Determine the [x, y] coordinate at the center of the cell enclosing the given text.  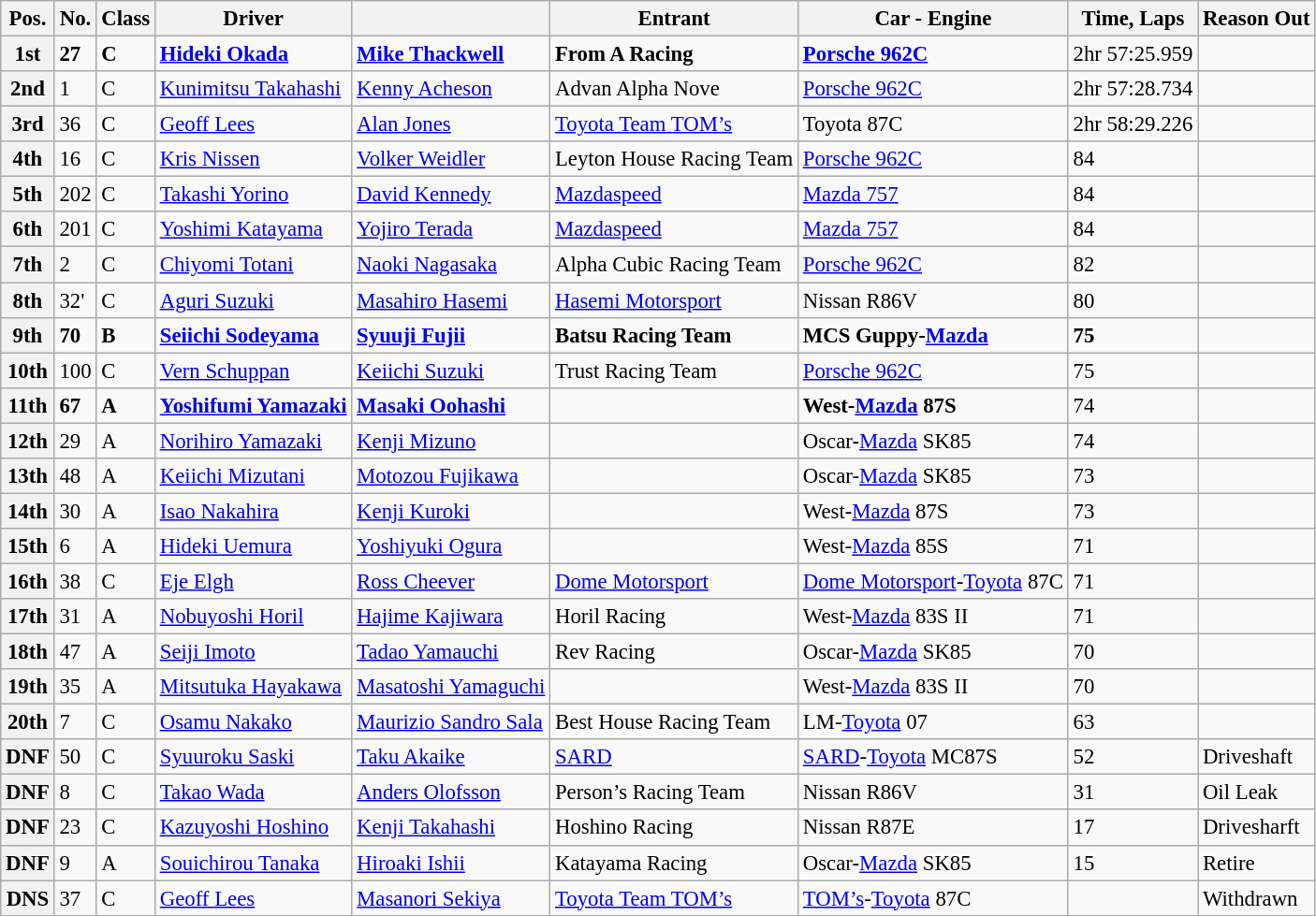
Rev Racing [674, 652]
Yoshimi Katayama [253, 229]
50 [75, 757]
Hoshino Racing [674, 828]
Kenji Mizuno [451, 441]
No. [75, 19]
Nissan R87E [932, 828]
23 [75, 828]
2nd [28, 89]
Toyota 87C [932, 124]
West-Mazda 85S [932, 546]
36 [75, 124]
2hr 57:25.959 [1133, 54]
Person’s Racing Team [674, 792]
16 [75, 159]
Hajime Kajiwara [451, 617]
19th [28, 687]
Yojiro Terada [451, 229]
15th [28, 546]
Masanori Sekiya [451, 898]
Hasemi Motorsport [674, 300]
Advan Alpha Nove [674, 89]
Eje Elgh [253, 581]
Yoshiyuki Ogura [451, 546]
48 [75, 476]
Trust Racing Team [674, 371]
16th [28, 581]
29 [75, 441]
Alan Jones [451, 124]
15 [1133, 863]
Volker Weidler [451, 159]
17 [1133, 828]
Kunimitsu Takahashi [253, 89]
202 [75, 195]
Dome Motorsport [674, 581]
30 [75, 511]
Yoshifumi Yamazaki [253, 405]
Aguri Suzuki [253, 300]
Hideki Uemura [253, 546]
7 [75, 722]
4th [28, 159]
14th [28, 511]
Seiichi Sodeyama [253, 335]
David Kennedy [451, 195]
B [125, 335]
Best House Racing Team [674, 722]
2hr 58:29.226 [1133, 124]
Mitsutuka Hayakawa [253, 687]
Pos. [28, 19]
37 [75, 898]
80 [1133, 300]
Time, Laps [1133, 19]
MCS Guppy-Mazda [932, 335]
47 [75, 652]
Dome Motorsport-Toyota 87C [932, 581]
Ross Cheever [451, 581]
1st [28, 54]
Masaki Oohashi [451, 405]
12th [28, 441]
Osamu Nakako [253, 722]
8th [28, 300]
63 [1133, 722]
201 [75, 229]
Vern Schuppan [253, 371]
Kris Nissen [253, 159]
17th [28, 617]
Reason Out [1256, 19]
Syuuroku Saski [253, 757]
SARD [674, 757]
Masatoshi Yamaguchi [451, 687]
Masahiro Hasemi [451, 300]
Withdrawn [1256, 898]
52 [1133, 757]
2hr 57:28.734 [1133, 89]
Maurizio Sandro Sala [451, 722]
SARD-Toyota MC87S [932, 757]
Isao Nakahira [253, 511]
9 [75, 863]
6th [28, 229]
Driver [253, 19]
Kenji Takahashi [451, 828]
Takashi Yorino [253, 195]
Kenny Acheson [451, 89]
6 [75, 546]
27 [75, 54]
67 [75, 405]
Car - Engine [932, 19]
Leyton House Racing Team [674, 159]
Driveshaft [1256, 757]
Horil Racing [674, 617]
Anders Olofsson [451, 792]
32' [75, 300]
38 [75, 581]
Katayama Racing [674, 863]
Retire [1256, 863]
11th [28, 405]
2 [75, 265]
Hiroaki Ishii [451, 863]
Taku Akaike [451, 757]
TOM’s-Toyota 87C [932, 898]
13th [28, 476]
Souichirou Tanaka [253, 863]
10th [28, 371]
Alpha Cubic Racing Team [674, 265]
Norihiro Yamazaki [253, 441]
100 [75, 371]
Nobuyoshi Horil [253, 617]
Entrant [674, 19]
Class [125, 19]
Motozou Fujikawa [451, 476]
Keiichi Suzuki [451, 371]
Takao Wada [253, 792]
7th [28, 265]
Oil Leak [1256, 792]
35 [75, 687]
Tadao Yamauchi [451, 652]
LM-Toyota 07 [932, 722]
Mike Thackwell [451, 54]
3rd [28, 124]
20th [28, 722]
18th [28, 652]
From A Racing [674, 54]
Naoki Nagasaka [451, 265]
Kazuyoshi Hoshino [253, 828]
Chiyomi Totani [253, 265]
Keiichi Mizutani [253, 476]
82 [1133, 265]
8 [75, 792]
Drivesharft [1256, 828]
Hideki Okada [253, 54]
Batsu Racing Team [674, 335]
Syuuji Fujii [451, 335]
9th [28, 335]
1 [75, 89]
Kenji Kuroki [451, 511]
DNS [28, 898]
5th [28, 195]
Seiji Imoto [253, 652]
